Output the (x, y) coordinate of the center of the cell containing the given text.  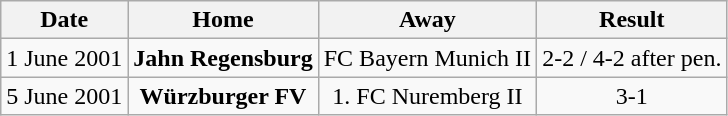
1. FC Nuremberg II (427, 96)
5 June 2001 (64, 96)
FC Bayern Munich II (427, 58)
Result (632, 20)
Date (64, 20)
3-1 (632, 96)
2-2 / 4-2 after pen. (632, 58)
Würzburger FV (223, 96)
1 June 2001 (64, 58)
Away (427, 20)
Home (223, 20)
Jahn Regensburg (223, 58)
